Locate the cell with the specified text and output its [x, y] center coordinate. 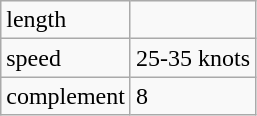
length [66, 20]
25-35 knots [192, 58]
speed [66, 58]
8 [192, 96]
complement [66, 96]
